Output the [X, Y] coordinate of the center of the cell containing the given text.  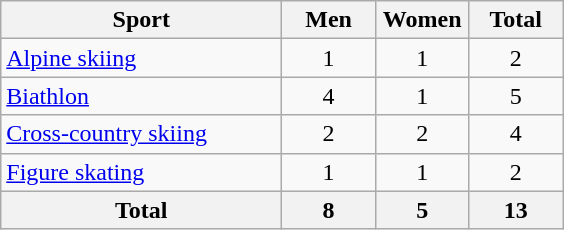
Biathlon [142, 96]
Figure skating [142, 172]
13 [516, 210]
Alpine skiing [142, 58]
Men [329, 20]
Cross-country skiing [142, 134]
8 [329, 210]
Sport [142, 20]
Women [422, 20]
